Output the (x, y) coordinate of the center of the cell containing the given text.  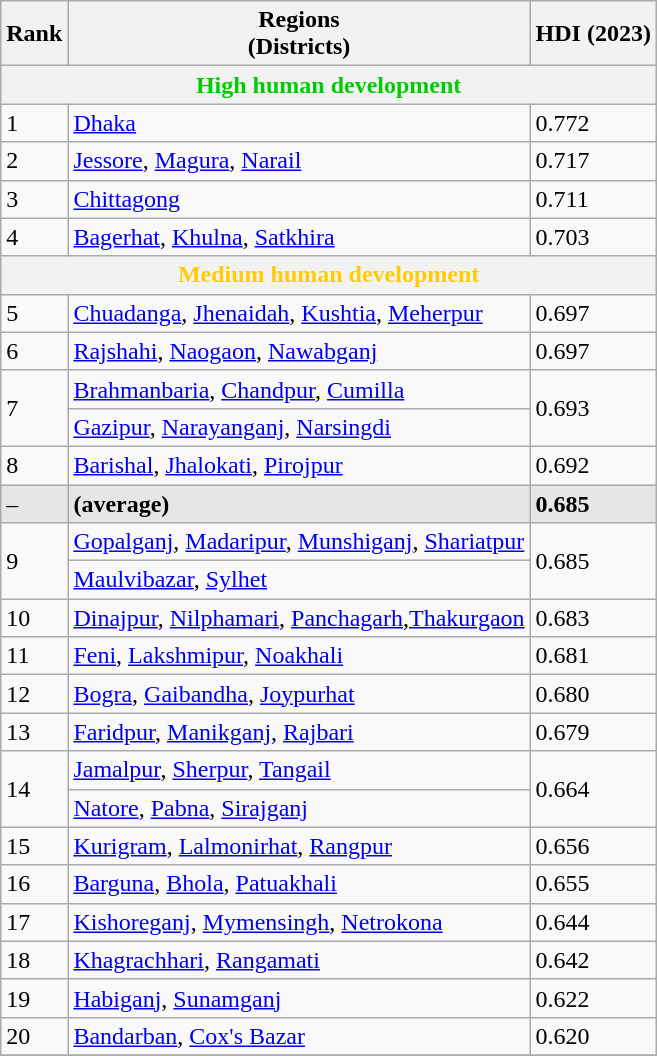
5 (34, 313)
3 (34, 199)
0.703 (593, 237)
Kurigram, Lalmonirhat, Rangpur (299, 846)
Barishal, Jhalokati, Pirojpur (299, 465)
7 (34, 408)
0.711 (593, 199)
6 (34, 351)
Jamalpur, Sherpur, Tangail (299, 770)
Brahmanbaria, Chandpur, Cumilla (299, 389)
0.644 (593, 922)
Gazipur, Narayanganj, Narsingdi (299, 427)
Feni, Lakshmipur, Noakhali (299, 656)
0.620 (593, 1036)
0.655 (593, 884)
High human development (329, 85)
0.683 (593, 618)
Kishoreganj, Mymensingh, Netrokona (299, 922)
(average) (299, 503)
Dinajpur, Nilphamari, Panchagarh,Thakurgaon (299, 618)
16 (34, 884)
Rank (34, 34)
Jessore, Magura, Narail (299, 161)
0.679 (593, 732)
17 (34, 922)
Medium human development (329, 275)
Gopalganj, Madaripur, Munshiganj, Shariatpur (299, 542)
Bogra, Gaibandha, Joypurhat (299, 694)
Chuadanga, Jhenaidah, Kushtia, Meherpur (299, 313)
0.622 (593, 998)
Dhaka (299, 123)
Natore, Pabna, Sirajganj (299, 808)
0.693 (593, 408)
9 (34, 561)
0.656 (593, 846)
12 (34, 694)
14 (34, 789)
18 (34, 960)
20 (34, 1036)
4 (34, 237)
0.680 (593, 694)
11 (34, 656)
1 (34, 123)
– (34, 503)
Maulvibazar, Sylhet (299, 580)
19 (34, 998)
Bagerhat, Khulna, Satkhira (299, 237)
HDI (2023) (593, 34)
15 (34, 846)
Chittagong (299, 199)
0.772 (593, 123)
Barguna, Bhola, Patuakhali (299, 884)
Regions(Districts) (299, 34)
0.717 (593, 161)
Faridpur, Manikganj, Rajbari (299, 732)
Rajshahi, Naogaon, Nawabganj (299, 351)
2 (34, 161)
8 (34, 465)
0.642 (593, 960)
Bandarban, Cox's Bazar (299, 1036)
Habiganj, Sunamganj (299, 998)
0.681 (593, 656)
10 (34, 618)
Khagrachhari, Rangamati (299, 960)
0.692 (593, 465)
13 (34, 732)
0.664 (593, 789)
